Search for the cell housing the specified text and yield its [X, Y] center coordinate. 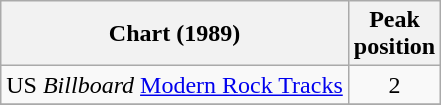
2 [394, 85]
Chart (1989) [175, 34]
US Billboard Modern Rock Tracks [175, 85]
Peakposition [394, 34]
